Pinpoint the cell where the given text exists, returning its (X, Y) midpoint coordinate. 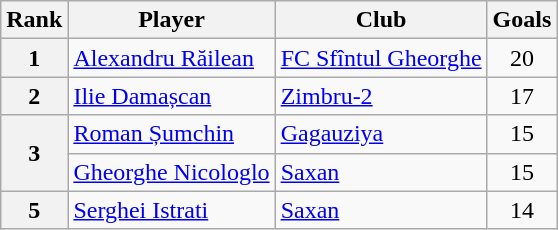
2 (34, 96)
Alexandru Răilean (172, 58)
Roman Șumchin (172, 134)
Serghei Istrati (172, 210)
Gheorghe Nicologlo (172, 172)
1 (34, 58)
Player (172, 20)
3 (34, 153)
17 (522, 96)
Ilie Damașcan (172, 96)
Goals (522, 20)
Gagauziya (381, 134)
FC Sfîntul Gheorghe (381, 58)
Rank (34, 20)
14 (522, 210)
Zimbru-2 (381, 96)
5 (34, 210)
20 (522, 58)
Club (381, 20)
